Output the (X, Y) coordinate of the center of the cell containing the given text.  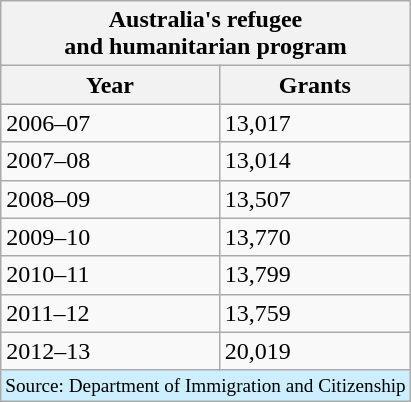
13,507 (314, 199)
2009–10 (110, 237)
2006–07 (110, 123)
13,014 (314, 161)
13,017 (314, 123)
13,759 (314, 313)
2008–09 (110, 199)
Year (110, 85)
13,799 (314, 275)
2012–13 (110, 351)
13,770 (314, 237)
2010–11 (110, 275)
20,019 (314, 351)
2007–08 (110, 161)
Source: Department of Immigration and Citizenship (206, 386)
2011–12 (110, 313)
Grants (314, 85)
Australia's refugeeand humanitarian program (206, 34)
